Extract the (x, y) coordinate from the center of the cell holding the provided text.  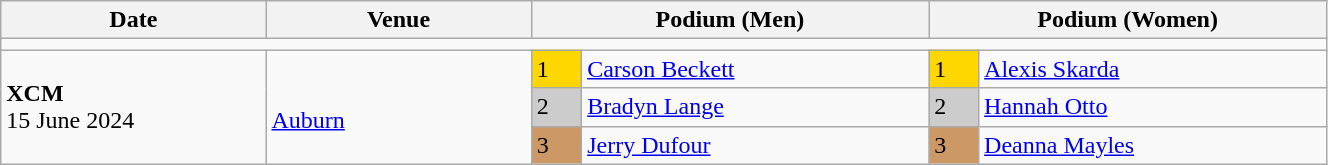
Podium (Women) (1128, 20)
Jerry Dufour (756, 145)
XCM 15 June 2024 (134, 107)
Auburn (398, 107)
Alexis Skarda (1153, 69)
Bradyn Lange (756, 107)
Hannah Otto (1153, 107)
Podium (Men) (730, 20)
Carson Beckett (756, 69)
Date (134, 20)
Venue (398, 20)
Deanna Mayles (1153, 145)
